Output the (X, Y) coordinate of the center of the cell containing the given text.  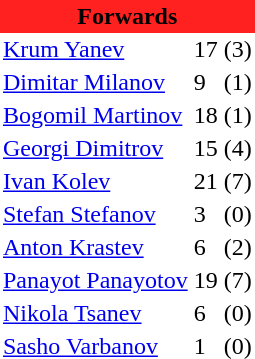
Forwards (128, 16)
17 (206, 50)
18 (206, 116)
19 (206, 280)
Nikola Tsanev (96, 314)
Ivan Kolev (96, 182)
(4) (238, 148)
15 (206, 148)
Georgi Dimitrov (96, 148)
21 (206, 182)
Dimitar Milanov (96, 82)
(3) (238, 50)
Stefan Stefanov (96, 214)
(2) (238, 248)
Anton Krastev (96, 248)
Bogomil Martinov (96, 116)
Panayot Panayotov (96, 280)
Krum Yanev (96, 50)
9 (206, 82)
3 (206, 214)
